Capture the cell that displays the provided text and extract its [x, y] central coordinate. 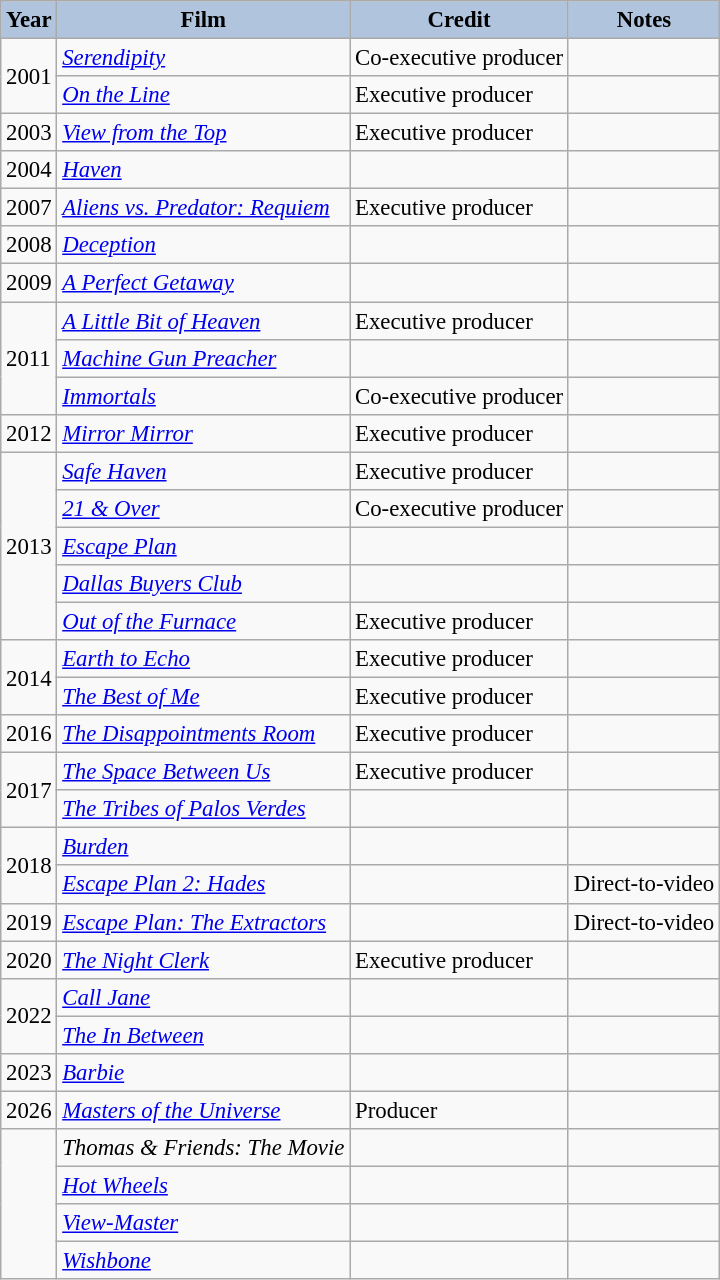
2020 [29, 960]
Haven [204, 170]
Burden [204, 847]
The Space Between Us [204, 772]
2009 [29, 283]
The Tribes of Palos Verdes [204, 809]
Serendipity [204, 58]
Call Jane [204, 997]
2007 [29, 208]
2018 [29, 866]
Deception [204, 245]
A Perfect Getaway [204, 283]
On the Line [204, 95]
2013 [29, 546]
Notes [644, 20]
The Disappointments Room [204, 734]
Immortals [204, 396]
2008 [29, 245]
Year [29, 20]
Earth to Echo [204, 659]
2016 [29, 734]
The Night Clerk [204, 960]
The In Between [204, 1035]
2012 [29, 433]
The Best of Me [204, 697]
A Little Bit of Heaven [204, 321]
Escape Plan: The Extractors [204, 922]
21 & Over [204, 509]
Mirror Mirror [204, 433]
2022 [29, 1016]
2017 [29, 790]
Out of the Furnace [204, 621]
View-Master [204, 1223]
2023 [29, 1073]
2011 [29, 358]
Safe Haven [204, 471]
Escape Plan 2: Hades [204, 885]
Credit [460, 20]
View from the Top [204, 133]
2001 [29, 76]
2014 [29, 678]
Escape Plan [204, 546]
Hot Wheels [204, 1185]
Thomas & Friends: The Movie [204, 1148]
2026 [29, 1110]
2003 [29, 133]
Wishbone [204, 1261]
Dallas Buyers Club [204, 584]
Film [204, 20]
Producer [460, 1110]
2019 [29, 922]
Barbie [204, 1073]
2004 [29, 170]
Aliens vs. Predator: Requiem [204, 208]
Machine Gun Preacher [204, 358]
Masters of the Universe [204, 1110]
